Provide the [X, Y] coordinate of the cell's center where the given text is located.  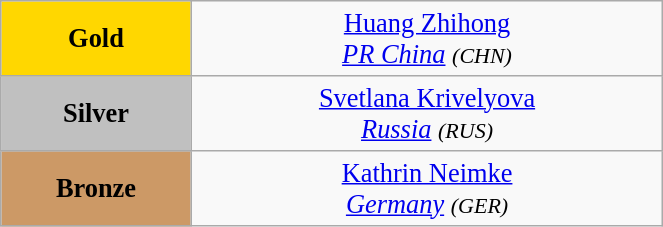
Svetlana KrivelyovaRussia (RUS) [427, 112]
Kathrin NeimkeGermany (GER) [427, 188]
Bronze [96, 188]
Silver [96, 112]
Huang ZhihongPR China (CHN) [427, 38]
Gold [96, 38]
